Scan for the cell matching the given text and deliver its (x, y) coordinate at center. 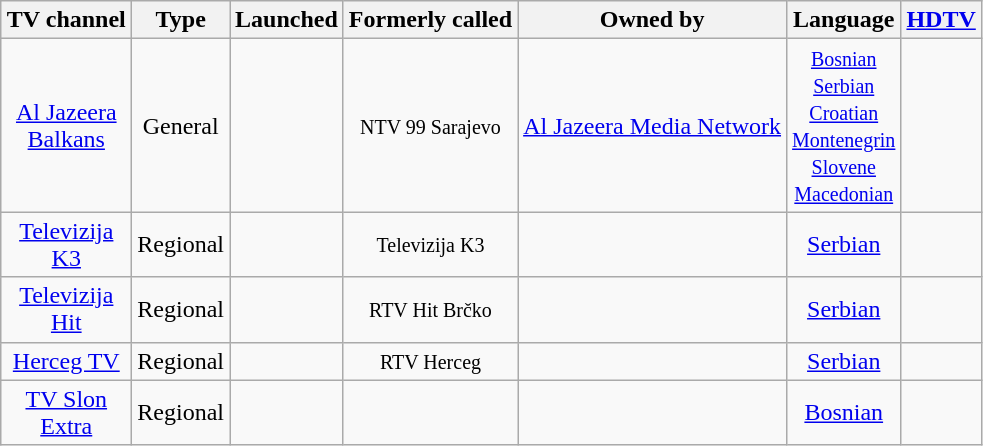
Owned by (652, 20)
Herceg TV (66, 361)
Al Jazeera Media Network (652, 126)
RTV Herceg (430, 361)
Type (181, 20)
General (181, 126)
Language (844, 20)
Bosnian (844, 412)
Formerly called (430, 20)
HDTV (941, 20)
RTV Hit Brčko (430, 310)
Al Jazeera Balkans (66, 126)
Televizija Hit (66, 310)
Bosnian Serbian Croatian Montenegrin Slovene Macedonian (844, 126)
TV channel (66, 20)
Launched (287, 20)
TV Slon Extra (66, 412)
NTV 99 Sarajevo (430, 126)
